Identify which cell holds the provided text, then report its [X, Y] central coordinate. 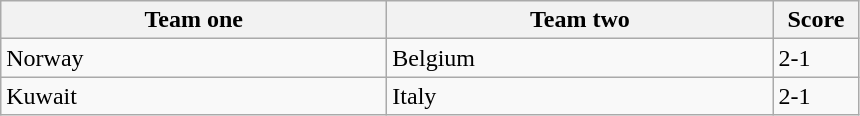
Kuwait [194, 96]
Norway [194, 58]
Team two [580, 20]
Italy [580, 96]
Team one [194, 20]
Belgium [580, 58]
Score [816, 20]
